From the cell containing the given text, extract its center point as [x, y] coordinate. 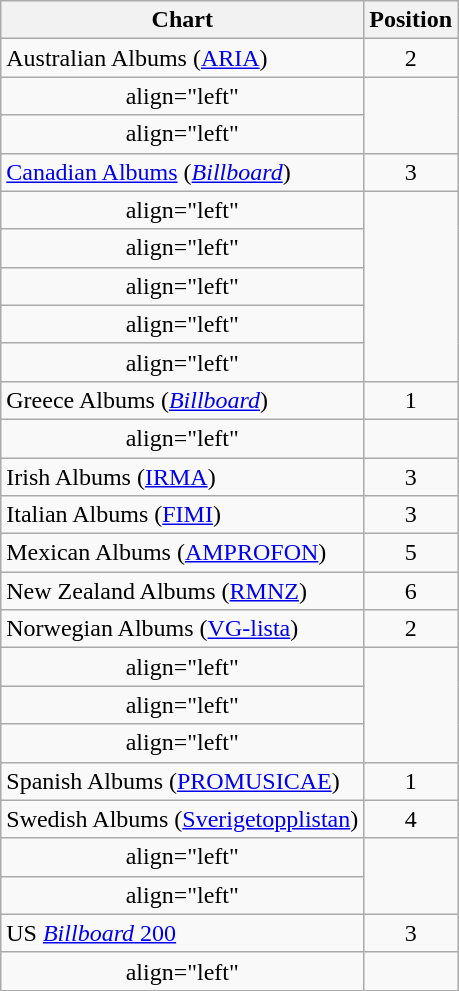
Greece Albums (Billboard) [182, 400]
Italian Albums (FIMI) [182, 515]
Spanish Albums (PROMUSICAE) [182, 781]
US Billboard 200 [182, 933]
5 [411, 553]
Chart [182, 20]
Position [411, 20]
New Zealand Albums (RMNZ) [182, 591]
Norwegian Albums (VG-lista) [182, 629]
Australian Albums (ARIA) [182, 58]
6 [411, 591]
4 [411, 819]
Swedish Albums (Sverigetopplistan) [182, 819]
Canadian Albums (Billboard) [182, 172]
Mexican Albums (AMPROFON) [182, 553]
Irish Albums (IRMA) [182, 477]
